Return the (X, Y) coordinate for the center point of the cell that contains the specified text.  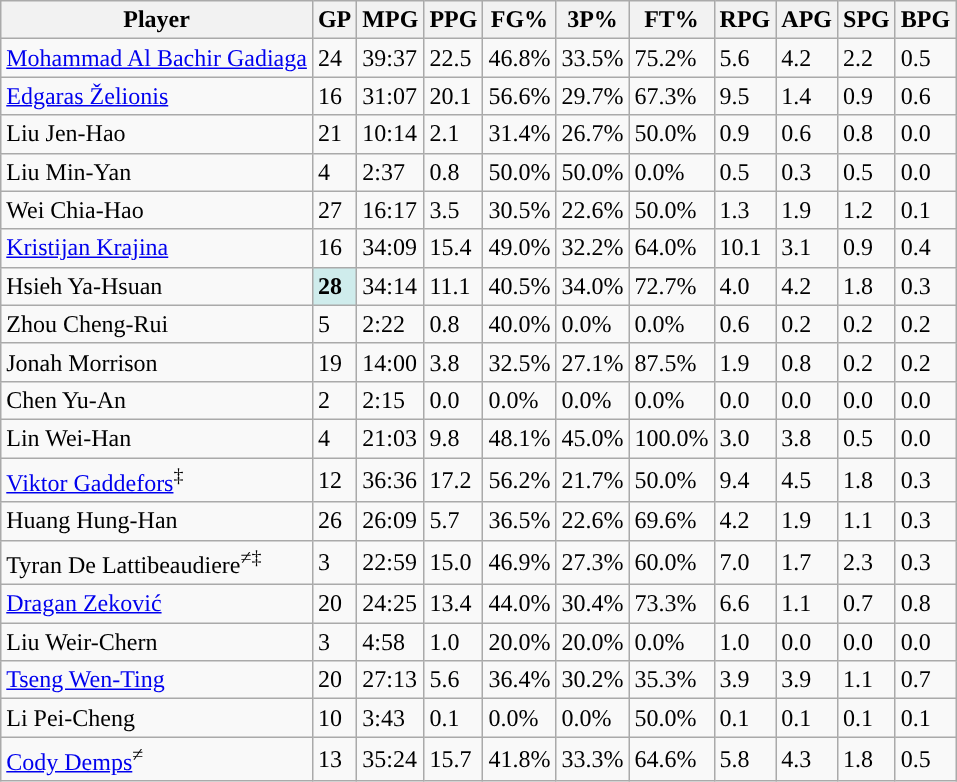
4:58 (390, 642)
49.0% (520, 248)
3P% (592, 20)
9.8 (454, 438)
39:37 (390, 58)
31:07 (390, 96)
Wei Chia-Hao (157, 210)
64.0% (672, 248)
56.2% (520, 480)
27.3% (592, 562)
4.0 (745, 286)
Tyran De Lattibeaudiere≠‡ (157, 562)
22:59 (390, 562)
GP (334, 20)
87.5% (672, 362)
29.7% (592, 96)
64.6% (672, 760)
60.0% (672, 562)
RPG (745, 20)
6.6 (745, 604)
5 (334, 324)
SPG (867, 20)
10:14 (390, 134)
44.0% (520, 604)
Lin Wei-Han (157, 438)
1.4 (807, 96)
15.4 (454, 248)
33.5% (592, 58)
27:13 (390, 680)
56.6% (520, 96)
Kristijan Krajina (157, 248)
72.7% (672, 286)
Dragan Zeković (157, 604)
1.3 (745, 210)
45.0% (592, 438)
36:36 (390, 480)
3.1 (807, 248)
1.2 (867, 210)
10.1 (745, 248)
73.3% (672, 604)
2.1 (454, 134)
75.2% (672, 58)
19 (334, 362)
21 (334, 134)
Huang Hung-Han (157, 521)
26:09 (390, 521)
27.1% (592, 362)
30.4% (592, 604)
2.3 (867, 562)
10 (334, 718)
16:17 (390, 210)
2.2 (867, 58)
21.7% (592, 480)
20.1 (454, 96)
9.4 (745, 480)
26 (334, 521)
46.8% (520, 58)
9.5 (745, 96)
26.7% (592, 134)
34:09 (390, 248)
12 (334, 480)
FG% (520, 20)
Jonah Morrison (157, 362)
67.3% (672, 96)
32.2% (592, 248)
4.3 (807, 760)
Edgaras Želionis (157, 96)
Chen Yu-An (157, 400)
5.7 (454, 521)
35.3% (672, 680)
PPG (454, 20)
2:22 (390, 324)
Liu Jen-Hao (157, 134)
Liu Min-Yan (157, 172)
Tseng Wen-Ting (157, 680)
28 (334, 286)
3.5 (454, 210)
BPG (925, 20)
22.5 (454, 58)
69.6% (672, 521)
0.4 (925, 248)
14:00 (390, 362)
7.0 (745, 562)
3.0 (745, 438)
30.2% (592, 680)
34.0% (592, 286)
31.4% (520, 134)
100.0% (672, 438)
46.9% (520, 562)
Li Pei-Cheng (157, 718)
15.0 (454, 562)
41.8% (520, 760)
Zhou Cheng-Rui (157, 324)
2:37 (390, 172)
40.0% (520, 324)
33.3% (592, 760)
35:24 (390, 760)
32.5% (520, 362)
3:43 (390, 718)
Hsieh Ya-Hsuan (157, 286)
15.7 (454, 760)
1.7 (807, 562)
2:15 (390, 400)
24 (334, 58)
40.5% (520, 286)
5.8 (745, 760)
36.4% (520, 680)
Player (157, 20)
30.5% (520, 210)
Liu Weir-Chern (157, 642)
13 (334, 760)
11.1 (454, 286)
21:03 (390, 438)
27 (334, 210)
Viktor Gaddefors‡ (157, 480)
13.4 (454, 604)
24:25 (390, 604)
Cody Demps≠ (157, 760)
17.2 (454, 480)
Mohammad Al Bachir Gadiaga (157, 58)
2 (334, 400)
48.1% (520, 438)
34:14 (390, 286)
MPG (390, 20)
FT% (672, 20)
APG (807, 20)
4.5 (807, 480)
36.5% (520, 521)
